Scan for the cell matching the given text and deliver its [X, Y] coordinate at center. 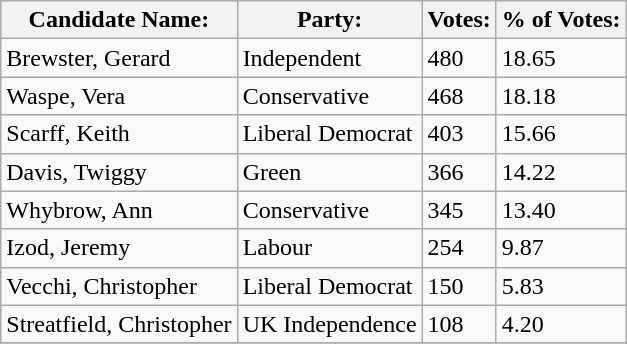
9.87 [561, 248]
Labour [330, 248]
Party: [330, 20]
14.22 [561, 172]
403 [459, 134]
Independent [330, 58]
480 [459, 58]
254 [459, 248]
5.83 [561, 286]
Vecchi, Christopher [119, 286]
4.20 [561, 324]
Whybrow, Ann [119, 210]
Izod, Jeremy [119, 248]
Waspe, Vera [119, 96]
Davis, Twiggy [119, 172]
Green [330, 172]
13.40 [561, 210]
Brewster, Gerard [119, 58]
Scarff, Keith [119, 134]
18.65 [561, 58]
Streatfield, Christopher [119, 324]
% of Votes: [561, 20]
Votes: [459, 20]
150 [459, 286]
468 [459, 96]
366 [459, 172]
15.66 [561, 134]
UK Independence [330, 324]
Candidate Name: [119, 20]
345 [459, 210]
18.18 [561, 96]
108 [459, 324]
